Output the [x, y] coordinate of the center of the cell containing the given text.  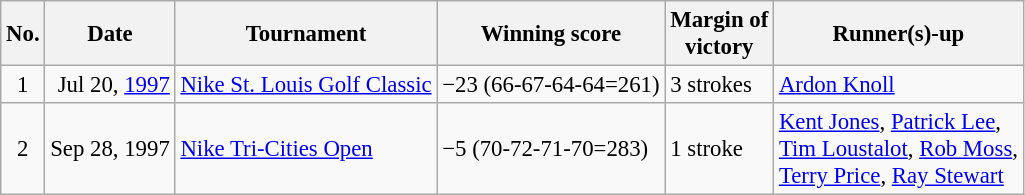
Nike Tri-Cities Open [306, 149]
1 stroke [720, 149]
1 [23, 85]
−5 (70-72-71-70=283) [551, 149]
Runner(s)-up [899, 34]
2 [23, 149]
Nike St. Louis Golf Classic [306, 85]
Kent Jones, Patrick Lee, Tim Loustalot, Rob Moss, Terry Price, Ray Stewart [899, 149]
Sep 28, 1997 [110, 149]
Winning score [551, 34]
No. [23, 34]
Jul 20, 1997 [110, 85]
−23 (66-67-64-64=261) [551, 85]
Margin ofvictory [720, 34]
Date [110, 34]
3 strokes [720, 85]
Ardon Knoll [899, 85]
Tournament [306, 34]
